Return [X, Y] of the center of cell containing provided text 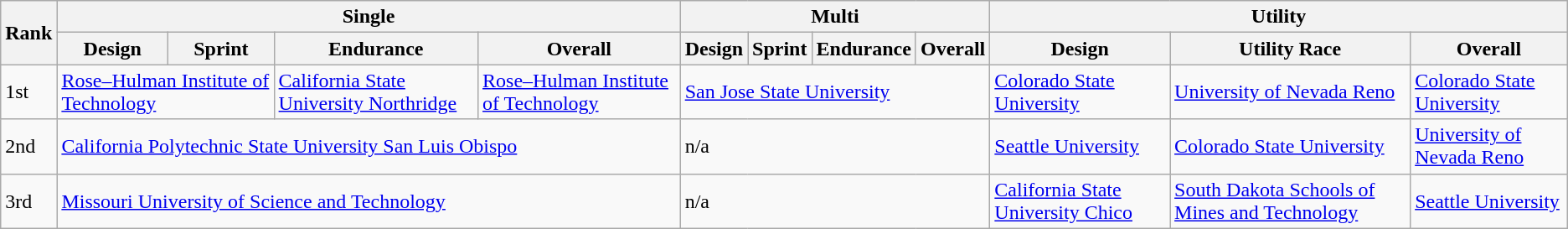
Multi [835, 17]
3rd [28, 201]
Rank [28, 33]
Missouri University of Science and Technology [369, 201]
1st [28, 92]
South Dakota Schools of Mines and Technology [1290, 201]
2nd [28, 146]
Single [369, 17]
San Jose State University [835, 92]
Utility [1278, 17]
California State University Northridge [375, 92]
California Polytechnic State University San Luis Obispo [369, 146]
Utility Race [1290, 49]
California State University Chico [1081, 201]
